Extract the [x, y] coordinate from the center of the cell holding the provided text.  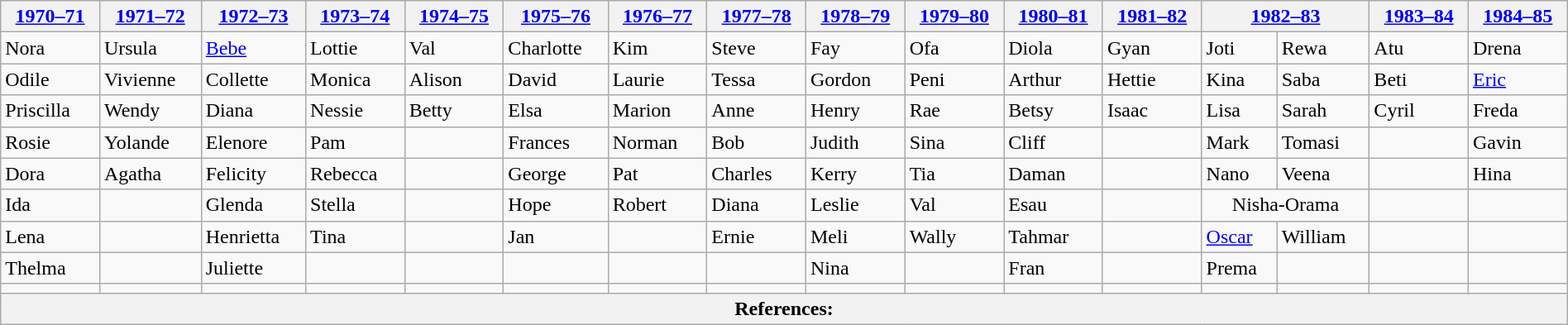
Judith [855, 142]
Hettie [1152, 79]
Tessa [757, 79]
Lena [50, 237]
Fay [855, 48]
Robert [657, 205]
Betsy [1054, 111]
Kim [657, 48]
Oscar [1239, 237]
William [1323, 237]
1971–72 [151, 17]
1982–83 [1285, 17]
Bob [757, 142]
1979–80 [954, 17]
Gordon [855, 79]
Juliette [253, 268]
Nina [855, 268]
Gyan [1152, 48]
Daman [1054, 174]
1978–79 [855, 17]
Henrietta [253, 237]
Leslie [855, 205]
Hope [556, 205]
Agatha [151, 174]
Marion [657, 111]
Felicity [253, 174]
Frances [556, 142]
Odile [50, 79]
Nisha-Orama [1285, 205]
Hina [1518, 174]
Gavin [1518, 142]
Dora [50, 174]
Rebecca [356, 174]
Steve [757, 48]
Vivienne [151, 79]
Wendy [151, 111]
Ida [50, 205]
Wally [954, 237]
George [556, 174]
Pam [356, 142]
Tina [356, 237]
Ofa [954, 48]
1974–75 [454, 17]
Monica [356, 79]
Atu [1419, 48]
Elenore [253, 142]
Rewa [1323, 48]
1973–74 [356, 17]
1970–71 [50, 17]
Glenda [253, 205]
Cyril [1419, 111]
Nessie [356, 111]
Sina [954, 142]
Ursula [151, 48]
Fran [1054, 268]
Veena [1323, 174]
Sarah [1323, 111]
Jan [556, 237]
Meli [855, 237]
Alison [454, 79]
1980–81 [1054, 17]
Thelma [50, 268]
Beti [1419, 79]
Rae [954, 111]
Freda [1518, 111]
Prema [1239, 268]
Charles [757, 174]
Mark [1239, 142]
Joti [1239, 48]
Betty [454, 111]
David [556, 79]
Cliff [1054, 142]
1975–76 [556, 17]
References: [784, 308]
1977–78 [757, 17]
Esau [1054, 205]
Drena [1518, 48]
Charlotte [556, 48]
Diola [1054, 48]
Yolande [151, 142]
Nora [50, 48]
Rosie [50, 142]
1972–73 [253, 17]
Elsa [556, 111]
Norman [657, 142]
Bebe [253, 48]
Lisa [1239, 111]
Nano [1239, 174]
Henry [855, 111]
Collette [253, 79]
Tahmar [1054, 237]
Priscilla [50, 111]
Kina [1239, 79]
Lottie [356, 48]
Laurie [657, 79]
Pat [657, 174]
1976–77 [657, 17]
1981–82 [1152, 17]
Peni [954, 79]
Anne [757, 111]
Stella [356, 205]
Eric [1518, 79]
Isaac [1152, 111]
Kerry [855, 174]
1984–85 [1518, 17]
Arthur [1054, 79]
Saba [1323, 79]
Ernie [757, 237]
1983–84 [1419, 17]
Tomasi [1323, 142]
Tia [954, 174]
